Determine the (X, Y) coordinate at the center of the cell enclosing the given text.  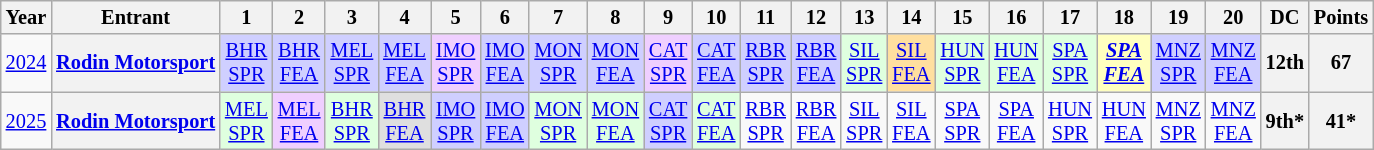
13 (864, 17)
6 (504, 17)
9th* (1285, 121)
18 (1124, 17)
DC (1285, 17)
Year (26, 17)
10 (716, 17)
12th (1285, 63)
19 (1178, 17)
17 (1070, 17)
2025 (26, 121)
3 (352, 17)
20 (1234, 17)
12 (816, 17)
2 (300, 17)
14 (911, 17)
Entrant (136, 17)
1 (246, 17)
2024 (26, 63)
11 (765, 17)
15 (962, 17)
41* (1341, 121)
5 (456, 17)
4 (404, 17)
7 (558, 17)
67 (1341, 63)
8 (616, 17)
9 (668, 17)
16 (1016, 17)
Points (1341, 17)
